Identify which cell holds the provided text, then report its [X, Y] central coordinate. 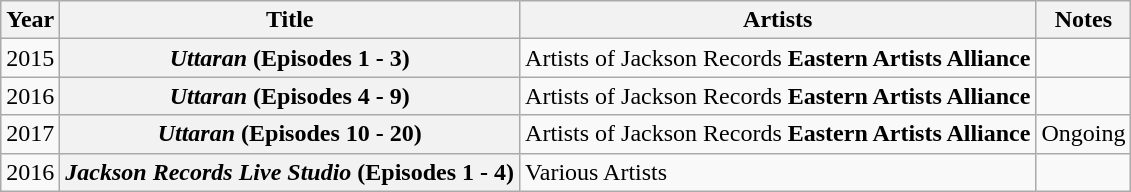
Title [290, 20]
2017 [30, 134]
Ongoing [1084, 134]
Uttaran (Episodes 10 - 20) [290, 134]
2015 [30, 58]
Various Artists [778, 172]
Jackson Records Live Studio (Episodes 1 - 4) [290, 172]
Uttaran (Episodes 1 - 3) [290, 58]
Artists [778, 20]
Notes [1084, 20]
Year [30, 20]
Uttaran (Episodes 4 - 9) [290, 96]
